Search for the cell housing the specified text and yield its (X, Y) center coordinate. 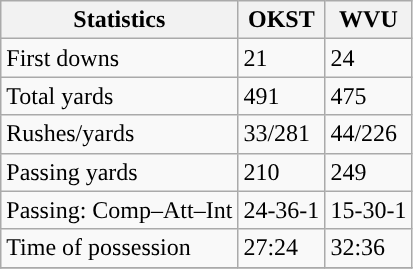
27:24 (282, 248)
44/226 (368, 134)
Time of possession (120, 248)
475 (368, 96)
491 (282, 96)
Rushes/yards (120, 134)
210 (282, 172)
24 (368, 58)
33/281 (282, 134)
OKST (282, 20)
Passing: Comp–Att–Int (120, 210)
15-30-1 (368, 210)
32:36 (368, 248)
WVU (368, 20)
First downs (120, 58)
Passing yards (120, 172)
Statistics (120, 20)
21 (282, 58)
249 (368, 172)
Total yards (120, 96)
24-36-1 (282, 210)
